Scan for the cell matching the given text and deliver its [x, y] coordinate at center. 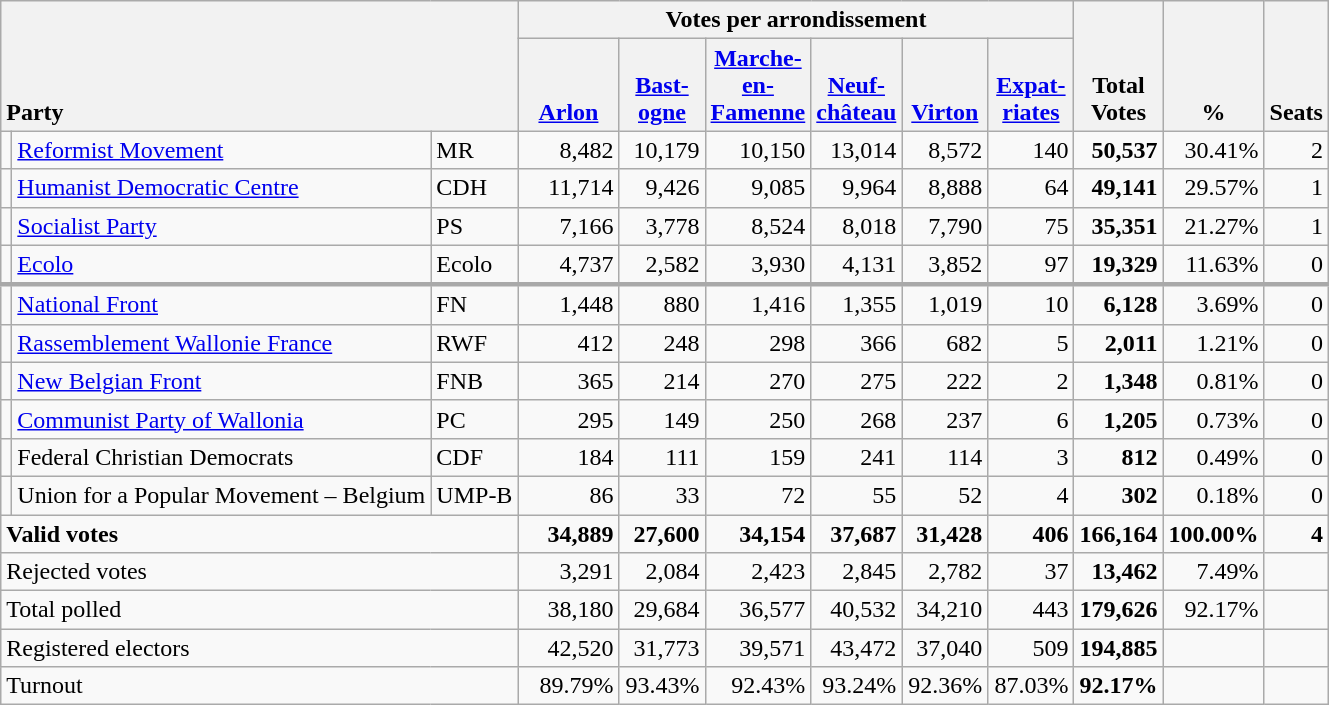
3,291 [568, 572]
4,737 [568, 265]
406 [1031, 533]
Total polled [260, 610]
9,085 [758, 188]
8,482 [568, 150]
8,888 [945, 188]
365 [568, 381]
37,687 [856, 533]
Turnout [260, 686]
RWF [474, 343]
241 [856, 457]
49,141 [1118, 188]
% [1214, 66]
214 [662, 381]
366 [856, 343]
38,180 [568, 610]
86 [568, 495]
92.43% [758, 686]
270 [758, 381]
97 [1031, 265]
298 [758, 343]
55 [856, 495]
Party [260, 66]
42,520 [568, 648]
21.27% [1214, 226]
Bast- ogne [662, 85]
8,524 [758, 226]
1,416 [758, 305]
Marche- en- Famenne [758, 85]
302 [1118, 495]
1,205 [1118, 419]
43,472 [856, 648]
Communist Party of Wallonia [222, 419]
PC [474, 419]
275 [856, 381]
Expat- riates [1031, 85]
812 [1118, 457]
6 [1031, 419]
33 [662, 495]
31,428 [945, 533]
2,011 [1118, 343]
1,355 [856, 305]
3,930 [758, 265]
MR [474, 150]
Valid votes [260, 533]
36,577 [758, 610]
Rejected votes [260, 572]
4,131 [856, 265]
443 [1031, 610]
509 [1031, 648]
7.49% [1214, 572]
89.79% [568, 686]
2,845 [856, 572]
27,600 [662, 533]
52 [945, 495]
111 [662, 457]
34,889 [568, 533]
Seats [1296, 66]
412 [568, 343]
Neuf- château [856, 85]
250 [758, 419]
7,790 [945, 226]
35,351 [1118, 226]
CDH [474, 188]
87.03% [1031, 686]
0.18% [1214, 495]
179,626 [1118, 610]
3 [1031, 457]
1,348 [1118, 381]
10,179 [662, 150]
FN [474, 305]
75 [1031, 226]
Humanist Democratic Centre [222, 188]
1,019 [945, 305]
8,572 [945, 150]
40,532 [856, 610]
FNB [474, 381]
184 [568, 457]
34,154 [758, 533]
29,684 [662, 610]
93.43% [662, 686]
159 [758, 457]
72 [758, 495]
13,462 [1118, 572]
7,166 [568, 226]
222 [945, 381]
13,014 [856, 150]
10 [1031, 305]
295 [568, 419]
29.57% [1214, 188]
0.81% [1214, 381]
149 [662, 419]
39,571 [758, 648]
64 [1031, 188]
Federal Christian Democrats [222, 457]
30.41% [1214, 150]
1,448 [568, 305]
3,778 [662, 226]
880 [662, 305]
Votes per arrondissement [796, 20]
0.73% [1214, 419]
9,964 [856, 188]
19,329 [1118, 265]
PS [474, 226]
2,782 [945, 572]
Reformist Movement [222, 150]
31,773 [662, 648]
5 [1031, 343]
Virton [945, 85]
92.36% [945, 686]
New Belgian Front [222, 381]
114 [945, 457]
Union for a Popular Movement – Belgium [222, 495]
1.21% [1214, 343]
248 [662, 343]
11.63% [1214, 265]
166,164 [1118, 533]
100.00% [1214, 533]
National Front [222, 305]
11,714 [568, 188]
682 [945, 343]
2,582 [662, 265]
2,084 [662, 572]
37 [1031, 572]
6,128 [1118, 305]
10,150 [758, 150]
Total Votes [1118, 66]
CDF [474, 457]
3.69% [1214, 305]
Rassemblement Wallonie France [222, 343]
Socialist Party [222, 226]
2,423 [758, 572]
34,210 [945, 610]
50,537 [1118, 150]
194,885 [1118, 648]
8,018 [856, 226]
Arlon [568, 85]
Registered electors [260, 648]
268 [856, 419]
9,426 [662, 188]
0.49% [1214, 457]
237 [945, 419]
37,040 [945, 648]
UMP-B [474, 495]
93.24% [856, 686]
140 [1031, 150]
3,852 [945, 265]
